Return [x, y] of the center of cell containing provided text 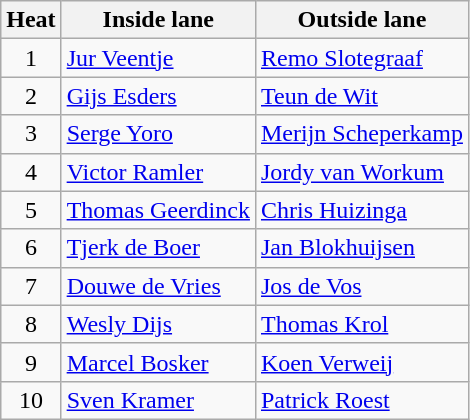
4 [31, 172]
Jur Veentje [158, 58]
Wesly Dijs [158, 324]
Merijn Scheperkamp [362, 134]
Marcel Bosker [158, 362]
10 [31, 400]
Koen Verweij [362, 362]
6 [31, 248]
8 [31, 324]
Thomas Krol [362, 324]
Jan Blokhuijsen [362, 248]
Victor Ramler [158, 172]
Remo Slotegraaf [362, 58]
Chris Huizinga [362, 210]
Gijs Esders [158, 96]
Outside lane [362, 20]
Jordy van Workum [362, 172]
2 [31, 96]
7 [31, 286]
9 [31, 362]
Heat [31, 20]
Inside lane [158, 20]
Sven Kramer [158, 400]
1 [31, 58]
Teun de Wit [362, 96]
Jos de Vos [362, 286]
Patrick Roest [362, 400]
Douwe de Vries [158, 286]
5 [31, 210]
Serge Yoro [158, 134]
Thomas Geerdinck [158, 210]
3 [31, 134]
Tjerk de Boer [158, 248]
